Scan for the cell matching the given text and deliver its (x, y) coordinate at center. 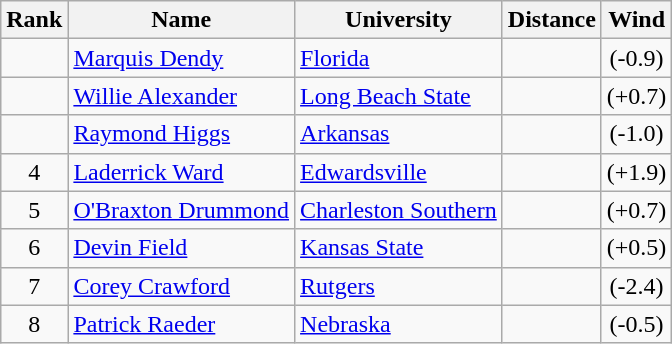
Rutgers (399, 286)
Florida (399, 58)
Marquis Dendy (182, 58)
Edwardsville (399, 172)
Corey Crawford (182, 286)
O'Braxton Drummond (182, 210)
Devin Field (182, 248)
Patrick Raeder (182, 324)
5 (34, 210)
(+1.9) (636, 172)
Nebraska (399, 324)
6 (34, 248)
Rank (34, 20)
7 (34, 286)
Raymond Higgs (182, 134)
University (399, 20)
(+0.5) (636, 248)
4 (34, 172)
Wind (636, 20)
Arkansas (399, 134)
Distance (552, 20)
(-0.5) (636, 324)
Laderrick Ward (182, 172)
Kansas State (399, 248)
(-1.0) (636, 134)
Long Beach State (399, 96)
Name (182, 20)
Willie Alexander (182, 96)
(-0.9) (636, 58)
Charleston Southern (399, 210)
8 (34, 324)
(-2.4) (636, 286)
